Find where the given text appears and provide that cell's center as [X, Y] coordinate. 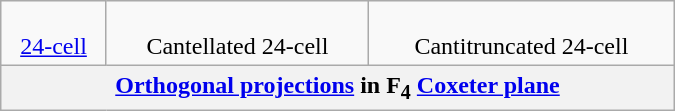
Orthogonal projections in F4 Coxeter plane [338, 88]
24-cell [54, 34]
Cantellated 24-cell [237, 34]
Cantitruncated 24-cell [522, 34]
